Detect which cell encompasses the target text, then output its [X, Y] center coordinate. 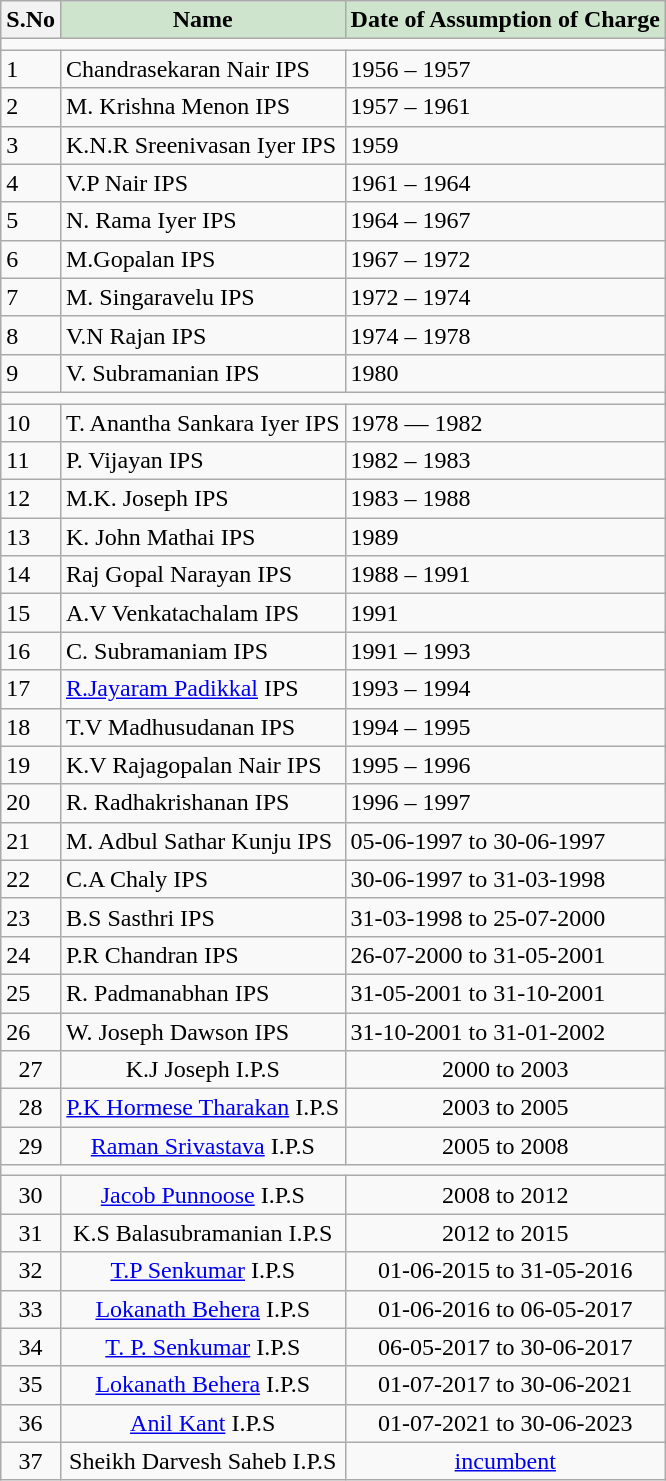
2012 to 2015 [505, 1233]
W. Joseph Dawson IPS [202, 1031]
31-10-2001 to 31-01-2002 [505, 1031]
21 [31, 841]
Chandrasekaran Nair IPS [202, 69]
2005 to 2008 [505, 1146]
06-05-2017 to 30-06-2017 [505, 1347]
10 [31, 423]
24 [31, 955]
K.S Balasubramanian I.P.S [202, 1233]
7 [31, 297]
N. Rama Iyer IPS [202, 221]
13 [31, 537]
34 [31, 1347]
16 [31, 651]
28 [31, 1108]
31-03-1998 to 25-07-2000 [505, 917]
V.P Nair IPS [202, 183]
B.S Sasthri IPS [202, 917]
1956 – 1957 [505, 69]
1993 – 1994 [505, 689]
37 [31, 1461]
1 [31, 69]
T. Anantha Sankara Iyer IPS [202, 423]
M.K. Joseph IPS [202, 499]
23 [31, 917]
1980 [505, 373]
05-06-1997 to 30-06-1997 [505, 841]
29 [31, 1146]
4 [31, 183]
C.A Chaly IPS [202, 879]
1995 – 1996 [505, 765]
P.R Chandran IPS [202, 955]
Jacob Punnoose I.P.S [202, 1195]
P. Vijayan IPS [202, 461]
1957 – 1961 [505, 107]
01-07-2021 to 30-06-2023 [505, 1423]
incumbent [505, 1461]
V.N Rajan IPS [202, 335]
R. Padmanabhan IPS [202, 993]
22 [31, 879]
1967 – 1972 [505, 259]
5 [31, 221]
S.No [31, 20]
15 [31, 613]
26 [31, 1031]
M. Singaravelu IPS [202, 297]
01-07-2017 to 30-06-2021 [505, 1385]
18 [31, 727]
6 [31, 259]
8 [31, 335]
36 [31, 1423]
35 [31, 1385]
M.Gopalan IPS [202, 259]
1991 [505, 613]
31-05-2001 to 31-10-2001 [505, 993]
32 [31, 1271]
1983 – 1988 [505, 499]
P.K Hormese Tharakan I.P.S [202, 1108]
K.J Joseph I.P.S [202, 1070]
Sheikh Darvesh Saheb I.P.S [202, 1461]
2008 to 2012 [505, 1195]
17 [31, 689]
A.V Venkatachalam IPS [202, 613]
1974 – 1978 [505, 335]
C. Subramaniam IPS [202, 651]
1988 – 1991 [505, 575]
T.P Senkumar I.P.S [202, 1271]
M. Adbul Sathar Kunju IPS [202, 841]
Date of Assumption of Charge [505, 20]
31 [31, 1233]
1989 [505, 537]
1991 – 1993 [505, 651]
M. Krishna Menon IPS [202, 107]
R.Jayaram Padikkal IPS [202, 689]
T.V Madhusudanan IPS [202, 727]
01-06-2015 to 31-05-2016 [505, 1271]
K.V Rajagopalan Nair IPS [202, 765]
9 [31, 373]
1978 — 1982 [505, 423]
T. P. Senkumar I.P.S [202, 1347]
27 [31, 1070]
1972 – 1974 [505, 297]
25 [31, 993]
Raj Gopal Narayan IPS [202, 575]
12 [31, 499]
V. Subramanian IPS [202, 373]
Raman Srivastava I.P.S [202, 1146]
Anil Kant I.P.S [202, 1423]
01-06-2016 to 06-05-2017 [505, 1309]
1994 – 1995 [505, 727]
33 [31, 1309]
20 [31, 803]
26-07-2000 to 31-05-2001 [505, 955]
19 [31, 765]
K.N.R Sreenivasan Iyer IPS [202, 145]
1959 [505, 145]
2000 to 2003 [505, 1070]
30-06-1997 to 31-03-1998 [505, 879]
1996 – 1997 [505, 803]
30 [31, 1195]
K. John Mathai IPS [202, 537]
11 [31, 461]
1982 – 1983 [505, 461]
2 [31, 107]
R. Radhakrishanan IPS [202, 803]
2003 to 2005 [505, 1108]
14 [31, 575]
3 [31, 145]
1961 – 1964 [505, 183]
1964 – 1967 [505, 221]
Name [202, 20]
